Return the [X, Y] coordinate for the center point of the cell that contains the specified text.  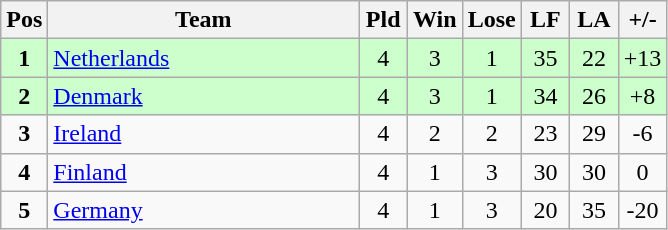
Win [434, 20]
0 [642, 172]
+/- [642, 20]
Germany [204, 210]
LF [546, 20]
+8 [642, 96]
29 [594, 134]
26 [594, 96]
Pld [384, 20]
34 [546, 96]
Pos [24, 20]
Denmark [204, 96]
20 [546, 210]
Lose [492, 20]
Netherlands [204, 58]
23 [546, 134]
-6 [642, 134]
5 [24, 210]
Finland [204, 172]
+13 [642, 58]
Ireland [204, 134]
22 [594, 58]
LA [594, 20]
-20 [642, 210]
Team [204, 20]
